Scan for the cell matching the given text and deliver its [x, y] coordinate at center. 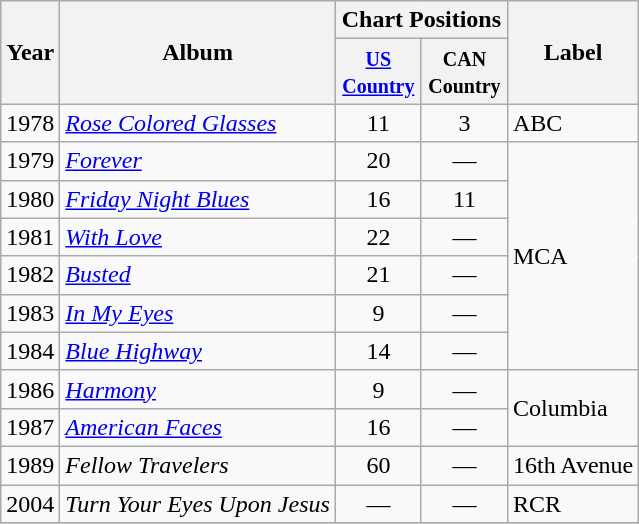
Fellow Travelers [198, 465]
1986 [30, 389]
ABC [572, 123]
US Country [378, 72]
Year [30, 52]
1980 [30, 199]
1981 [30, 237]
1983 [30, 313]
1982 [30, 275]
RCR [572, 503]
Forever [198, 161]
With Love [198, 237]
60 [378, 465]
Label [572, 52]
CAN Country [464, 72]
22 [378, 237]
MCA [572, 256]
Blue Highway [198, 351]
Harmony [198, 389]
14 [378, 351]
Turn Your Eyes Upon Jesus [198, 503]
Chart Positions [421, 20]
Album [198, 52]
1984 [30, 351]
16th Avenue [572, 465]
3 [464, 123]
20 [378, 161]
1987 [30, 427]
1979 [30, 161]
21 [378, 275]
Friday Night Blues [198, 199]
2004 [30, 503]
Busted [198, 275]
In My Eyes [198, 313]
1989 [30, 465]
Rose Colored Glasses [198, 123]
American Faces [198, 427]
Columbia [572, 408]
1978 [30, 123]
